Search for the cell housing the specified text and yield its [x, y] center coordinate. 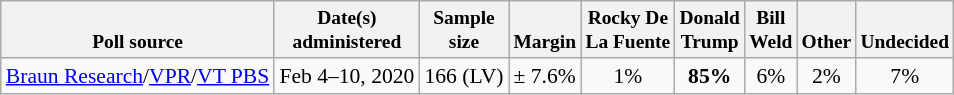
Undecided [905, 30]
Samplesize [464, 30]
Other [826, 30]
Rocky DeLa Fuente [628, 30]
6% [771, 76]
7% [905, 76]
BillWeld [771, 30]
85% [710, 76]
2% [826, 76]
± 7.6% [544, 76]
Margin [544, 30]
166 (LV) [464, 76]
Braun Research/VPR/VT PBS [138, 76]
Poll source [138, 30]
1% [628, 76]
Date(s)administered [346, 30]
DonaldTrump [710, 30]
Feb 4–10, 2020 [346, 76]
